For the text-containing cell, return its midpoint in [X, Y] coordinate format. 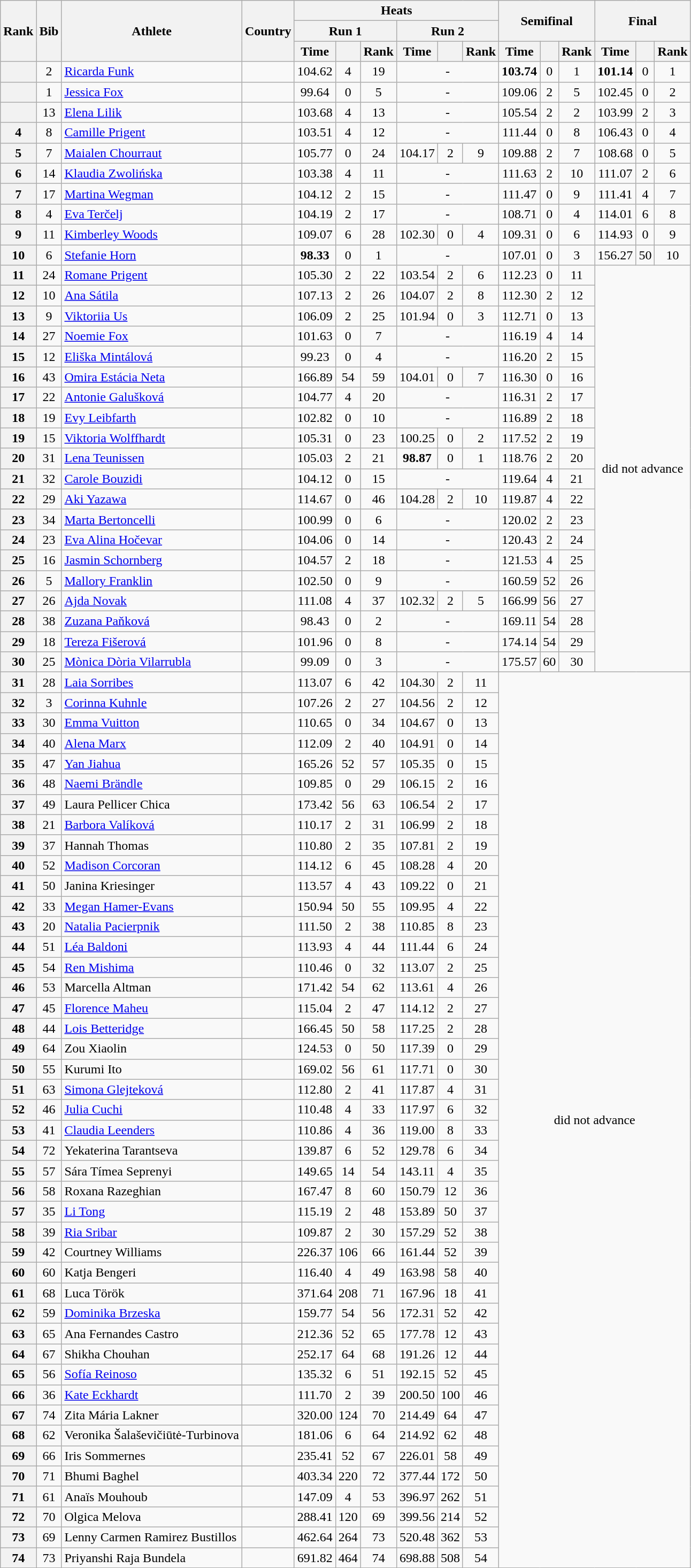
147.09 [314, 1496]
115.04 [314, 1008]
171.42 [314, 988]
Sára Tímea Seprenyi [152, 1171]
107.13 [314, 296]
Eva Terčelj [152, 214]
113.61 [417, 988]
Ricarda Funk [152, 72]
Simona Glejteková [152, 1089]
403.34 [314, 1476]
Aki Yazawa [152, 499]
116.30 [520, 377]
121.53 [520, 560]
Dominika Brzeska [152, 1313]
156.27 [615, 255]
117.25 [417, 1028]
Jasmin Schornberg [152, 560]
Athlete [152, 31]
Mallory Franklin [152, 580]
110.46 [314, 967]
Léa Baldoni [152, 947]
103.51 [314, 133]
172.31 [417, 1313]
Olgica Melova [152, 1517]
119.00 [417, 1130]
119.87 [520, 499]
288.41 [314, 1517]
191.26 [417, 1354]
200.50 [417, 1395]
Courtney Williams [152, 1252]
112.80 [314, 1089]
149.65 [314, 1171]
226.37 [314, 1252]
161.44 [417, 1252]
117.97 [417, 1110]
226.01 [417, 1456]
102.30 [417, 234]
462.64 [314, 1537]
Run 1 [345, 31]
104.56 [417, 703]
Eliška Mintálová [152, 357]
111.41 [615, 194]
Heats [396, 11]
109.87 [314, 1232]
103.99 [615, 112]
Run 2 [447, 31]
105.54 [520, 112]
Priyanshi Raja Bundela [152, 1558]
214.92 [417, 1435]
262 [450, 1496]
691.82 [314, 1558]
399.56 [417, 1517]
Bhumi Baghel [152, 1476]
159.77 [314, 1313]
104.28 [417, 499]
Anaïs Mouhoub [152, 1496]
Country [268, 31]
113.93 [314, 947]
112.23 [520, 275]
99.64 [314, 92]
107.26 [314, 703]
110.65 [314, 723]
166.45 [314, 1028]
Ana Fernandes Castro [152, 1334]
Veronika Šalaševičiūtė-Turbinova [152, 1435]
100.25 [417, 438]
Noemie Fox [152, 336]
100.99 [314, 519]
109.88 [520, 153]
166.89 [314, 377]
135.32 [314, 1374]
105.77 [314, 153]
109.85 [314, 784]
166.99 [520, 601]
Julia Cuchi [152, 1110]
160.59 [520, 580]
110.48 [314, 1110]
Elena Lilik [152, 112]
117.87 [417, 1089]
235.41 [314, 1456]
175.57 [520, 662]
Marcella Altman [152, 988]
150.79 [417, 1191]
104.57 [314, 560]
104.67 [417, 723]
110.85 [417, 927]
Final [643, 21]
106.99 [417, 825]
Ana Sátila [152, 296]
114.93 [615, 234]
Emma Vuitton [152, 723]
192.15 [417, 1374]
115.19 [314, 1211]
173.42 [314, 804]
169.11 [520, 621]
104.06 [314, 540]
Yekaterina Tarantseva [152, 1150]
107.81 [417, 845]
163.98 [417, 1273]
98.33 [314, 255]
320.00 [314, 1415]
Sofía Reinoso [152, 1374]
106.15 [417, 784]
Zou Xiaolin [152, 1049]
111.63 [520, 173]
Lena Teunissen [152, 458]
169.02 [314, 1069]
Bib [49, 31]
101.14 [615, 72]
Camille Prigent [152, 133]
174.14 [520, 642]
371.64 [314, 1293]
Kate Eckhardt [152, 1395]
111.47 [520, 194]
116.20 [520, 357]
Mònica Dòria Vilarrubla [152, 662]
Stefanie Horn [152, 255]
109.07 [314, 234]
143.11 [417, 1171]
Ajda Novak [152, 601]
129.78 [417, 1150]
220 [348, 1476]
Eva Alina Hočevar [152, 540]
Florence Maheu [152, 1008]
105.31 [314, 438]
Viktoriia Us [152, 316]
167.47 [314, 1191]
117.71 [417, 1069]
Claudia Leenders [152, 1130]
252.17 [314, 1354]
103.38 [314, 173]
Evy Leibfarth [152, 418]
106.54 [417, 804]
102.50 [314, 580]
101.63 [314, 336]
116.89 [520, 418]
172 [450, 1476]
264 [348, 1537]
698.88 [417, 1558]
Madison Corcoran [152, 865]
106.43 [615, 133]
Laia Sorribes [152, 682]
Kurumi Ito [152, 1069]
117.52 [520, 438]
Luca Török [152, 1293]
167.96 [417, 1293]
112.09 [314, 743]
113.57 [314, 886]
Naemi Brändle [152, 784]
Martina Wegman [152, 194]
Katja Bengeri [152, 1273]
110.80 [314, 845]
107.01 [520, 255]
118.76 [520, 458]
Ria Sribar [152, 1232]
Natalia Pacierpnik [152, 927]
116.40 [314, 1273]
Omira Estácia Neta [152, 377]
116.31 [520, 397]
Viktoria Wolffhardt [152, 438]
214 [450, 1517]
153.89 [417, 1211]
Laura Pellicer Chica [152, 804]
Antonie Galušková [152, 397]
396.97 [417, 1496]
Ren Mishima [152, 967]
114.01 [615, 214]
Corinna Kuhnle [152, 703]
104.91 [417, 743]
139.87 [314, 1150]
111.08 [314, 601]
Megan Hamer-Evans [152, 906]
464 [348, 1558]
165.26 [314, 764]
104.17 [417, 153]
109.22 [417, 886]
104.07 [417, 296]
Lois Betteridge [152, 1028]
120.43 [520, 540]
105.30 [314, 275]
Jessica Fox [152, 92]
Zita Mária Lakner [152, 1415]
Alena Marx [152, 743]
Li Tong [152, 1211]
111.70 [314, 1395]
104.19 [314, 214]
102.32 [417, 601]
106 [348, 1252]
104.30 [417, 682]
105.35 [417, 764]
120 [348, 1517]
Iris Sommernes [152, 1456]
99.09 [314, 662]
Romane Prigent [152, 275]
111.07 [615, 173]
101.94 [417, 316]
124 [348, 1415]
Shikha Chouhan [152, 1354]
Marta Bertoncelli [152, 519]
Kimberley Woods [152, 234]
99.23 [314, 357]
103.68 [314, 112]
117.39 [417, 1049]
109.95 [417, 906]
Semifinal [547, 21]
116.19 [520, 336]
100 [450, 1395]
104.62 [314, 72]
177.78 [417, 1334]
109.31 [520, 234]
Lenny Carmen Ramirez Bustillos [152, 1537]
101.96 [314, 642]
120.02 [520, 519]
Klaudia Zwolińska [152, 173]
110.17 [314, 825]
119.64 [520, 479]
109.06 [520, 92]
98.87 [417, 458]
362 [450, 1537]
111.50 [314, 927]
Carole Bouzidi [152, 479]
181.06 [314, 1435]
112.30 [520, 296]
105.03 [314, 458]
208 [348, 1293]
114.67 [314, 499]
124.53 [314, 1049]
Zuzana Paňková [152, 621]
106.09 [314, 316]
Janina Kriesinger [152, 886]
98.43 [314, 621]
Yan Jiahua [152, 764]
508 [450, 1558]
Maialen Chourraut [152, 153]
112.71 [520, 316]
108.28 [417, 865]
104.77 [314, 397]
377.44 [417, 1476]
102.45 [615, 92]
108.68 [615, 153]
110.86 [314, 1130]
157.29 [417, 1232]
103.74 [520, 72]
Barbora Valíková [152, 825]
108.71 [520, 214]
520.48 [417, 1537]
214.49 [417, 1415]
102.82 [314, 418]
Tereza Fišerová [152, 642]
104.01 [417, 377]
103.54 [417, 275]
Hannah Thomas [152, 845]
150.94 [314, 906]
212.36 [314, 1334]
Roxana Razeghian [152, 1191]
